Extract the [X, Y] coordinate from the center of the cell holding the provided text.  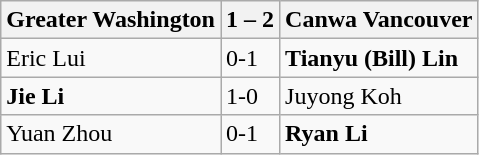
Greater Washington [111, 20]
Ryan Li [379, 134]
Eric Lui [111, 58]
Jie Li [111, 96]
Canwa Vancouver [379, 20]
Juyong Koh [379, 96]
Yuan Zhou [111, 134]
Tianyu (Bill) Lin [379, 58]
1 – 2 [250, 20]
1-0 [250, 96]
